Search for the cell housing the specified text and yield its [x, y] center coordinate. 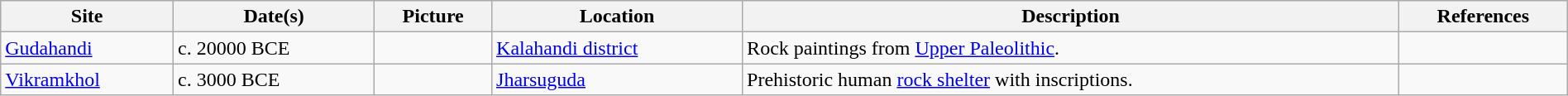
Picture [433, 17]
Gudahandi [88, 48]
Rock paintings from Upper Paleolithic. [1071, 48]
c. 3000 BCE [275, 79]
Prehistoric human rock shelter with inscriptions. [1071, 79]
c. 20000 BCE [275, 48]
References [1483, 17]
Site [88, 17]
Vikramkhol [88, 79]
Location [617, 17]
Date(s) [275, 17]
Jharsuguda [617, 79]
Description [1071, 17]
Kalahandi district [617, 48]
